Return the (x, y) coordinate for the center point of the cell that contains the specified text.  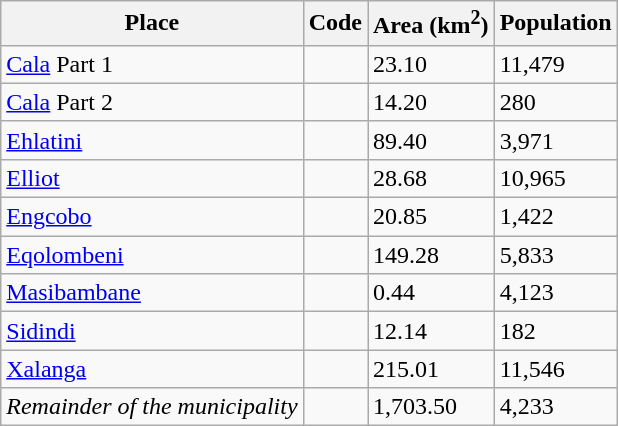
23.10 (432, 64)
Code (335, 24)
10,965 (556, 178)
1,703.50 (432, 407)
Remainder of the municipality (152, 407)
89.40 (432, 140)
Eqolombeni (152, 255)
5,833 (556, 255)
Ehlatini (152, 140)
11,546 (556, 369)
28.68 (432, 178)
4,123 (556, 293)
215.01 (432, 369)
11,479 (556, 64)
4,233 (556, 407)
Masibambane (152, 293)
Engcobo (152, 217)
Place (152, 24)
3,971 (556, 140)
14.20 (432, 102)
20.85 (432, 217)
149.28 (432, 255)
Population (556, 24)
Xalanga (152, 369)
Elliot (152, 178)
182 (556, 331)
Cala Part 1 (152, 64)
0.44 (432, 293)
Cala Part 2 (152, 102)
Sidindi (152, 331)
280 (556, 102)
Area (km2) (432, 24)
12.14 (432, 331)
1,422 (556, 217)
